Determine the [x, y] coordinate at the center of the cell enclosing the given text.  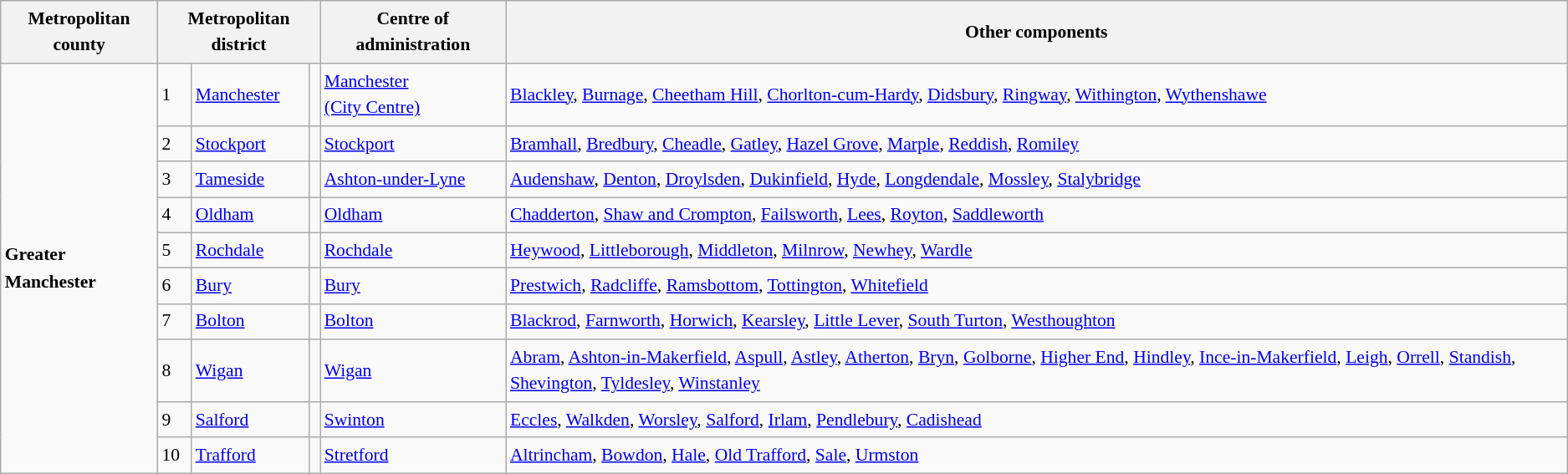
Other components [1037, 32]
7 [174, 323]
10 [174, 455]
8 [174, 371]
Metropolitan district [238, 32]
Audenshaw, Denton, Droylsden, Dukinfield, Hyde, Longdendale, Mossley, Stalybridge [1037, 179]
Blackley, Burnage, Cheetham Hill, Chorlton-cum-Hardy, Didsbury, Ringway, Withington, Wythenshawe [1037, 95]
5 [174, 251]
Salford [251, 420]
3 [174, 179]
Metropolitan county [79, 32]
Prestwich, Radcliffe, Ramsbottom, Tottington, Whitefield [1037, 286]
Ashton-under-Lyne [413, 179]
2 [174, 144]
Chadderton, Shaw and Crompton, Failsworth, Lees, Royton, Saddleworth [1037, 216]
Swinton [413, 420]
Heywood, Littleborough, Middleton, Milnrow, Newhey, Wardle [1037, 251]
Altrincham, Bowdon, Hale, Old Trafford, Sale, Urmston [1037, 455]
Centre of administration [413, 32]
Manchester [251, 95]
Eccles, Walkden, Worsley, Salford, Irlam, Pendlebury, Cadishead [1037, 420]
Trafford [251, 455]
Greater Manchester [79, 268]
Tameside [251, 179]
4 [174, 216]
Stretford [413, 455]
Bramhall, Bredbury, Cheadle, Gatley, Hazel Grove, Marple, Reddish, Romiley [1037, 144]
1 [174, 95]
9 [174, 420]
Manchester(City Centre) [413, 95]
Blackrod, Farnworth, Horwich, Kearsley, Little Lever, South Turton, Westhoughton [1037, 323]
6 [174, 286]
